Pinpoint the cell where the given text exists, returning its (x, y) midpoint coordinate. 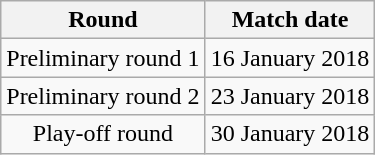
Round (103, 20)
16 January 2018 (290, 58)
Play-off round (103, 134)
Preliminary round 1 (103, 58)
23 January 2018 (290, 96)
Match date (290, 20)
Preliminary round 2 (103, 96)
30 January 2018 (290, 134)
